Search for the cell housing the specified text and yield its [X, Y] center coordinate. 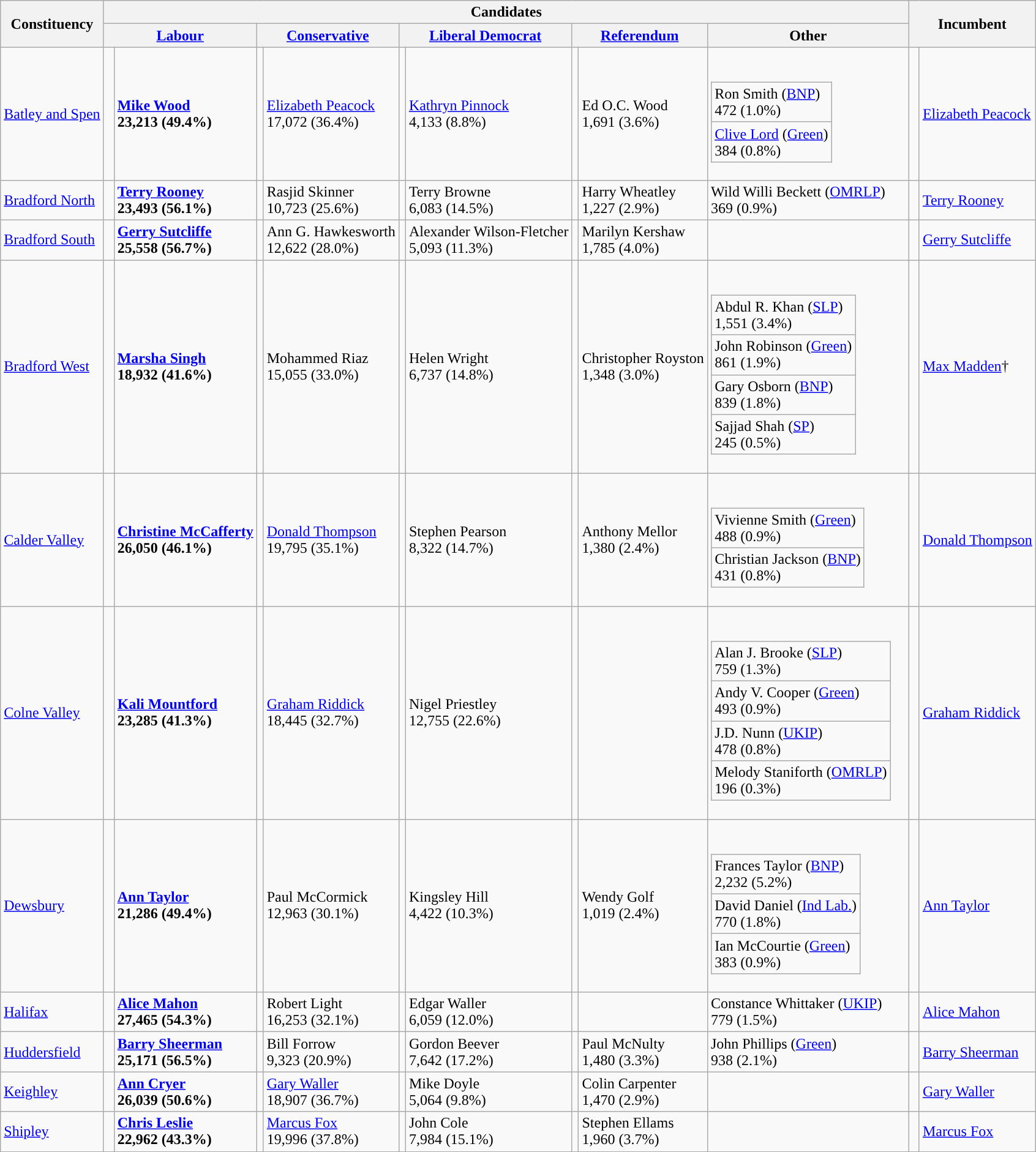
Ann G. Hawkesworth12,622 (28.0%) [331, 240]
Gerry Sutcliffe [977, 240]
Barry Sheerman25,171 (56.5%) [185, 1052]
Mike Doyle5,064 (9.8%) [489, 1092]
Ann Taylor [977, 906]
Marcus Fox19,996 (37.8%) [331, 1131]
Ed O.C. Wood1,691 (3.6%) [643, 114]
Conservative [328, 36]
Ron Smith (BNP)472 (1.0%) [771, 102]
Kathryn Pinnock4,133 (8.8%) [489, 114]
Huddersfield [52, 1052]
Gerry Sutcliffe25,558 (56.7%) [185, 240]
Terry Rooney23,493 (56.1%) [185, 201]
Alice Mahon [977, 1012]
Dewsbury [52, 906]
Marcus Fox [977, 1131]
Other [808, 36]
Max Madden† [977, 367]
Graham Riddick [977, 713]
Harry Wheatley1,227 (2.9%) [643, 201]
Batley and Spen [52, 114]
Alan J. Brooke (SLP)759 (1.3%) [801, 661]
Abdul R. Khan (SLP)1,551 (3.4%) [784, 315]
Gordon Beever7,642 (17.2%) [489, 1052]
Liberal Democrat [485, 36]
Calder Valley [52, 539]
Bill Forrow9,323 (20.9%) [331, 1052]
David Daniel (Ind Lab.)770 (1.8%) [786, 913]
Alice Mahon27,465 (54.3%) [185, 1012]
Nigel Priestley12,755 (22.6%) [489, 713]
Donald Thompson19,795 (35.1%) [331, 539]
Keighley [52, 1092]
Clive Lord (Green)384 (0.8%) [771, 142]
Incumbent [972, 24]
Constance Whittaker (UKIP)779 (1.5%) [808, 1012]
Kingsley Hill4,422 (10.3%) [489, 906]
Paul McCormick12,963 (30.1%) [331, 906]
Mohammed Riaz15,055 (33.0%) [331, 367]
Abdul R. Khan (SLP)1,551 (3.4%) John Robinson (Green)861 (1.9%) Gary Osborn (BNP)839 (1.8%) Sajjad Shah (SP)245 (0.5%) [808, 367]
Wendy Golf1,019 (2.4%) [643, 906]
Elizabeth Peacock17,072 (36.4%) [331, 114]
Sajjad Shah (SP)245 (0.5%) [784, 435]
Mike Wood23,213 (49.4%) [185, 114]
Gary Waller18,907 (36.7%) [331, 1092]
Anthony Mellor1,380 (2.4%) [643, 539]
Labour [180, 36]
Alexander Wilson-Fletcher5,093 (11.3%) [489, 240]
J.D. Nunn (UKIP)478 (0.8%) [801, 741]
Gary Waller [977, 1092]
Graham Riddick18,445 (32.7%) [331, 713]
Stephen Pearson8,322 (14.7%) [489, 539]
Ann Cryer26,039 (50.6%) [185, 1092]
Stephen Ellams1,960 (3.7%) [643, 1131]
Ron Smith (BNP)472 (1.0%) Clive Lord (Green)384 (0.8%) [808, 114]
John Phillips (Green)938 (2.1%) [808, 1052]
Alan J. Brooke (SLP)759 (1.3%) Andy V. Cooper (Green)493 (0.9%) J.D. Nunn (UKIP)478 (0.8%) Melody Staniforth (OMRLP)196 (0.3%) [808, 713]
Vivienne Smith (Green)488 (0.9%) Christian Jackson (BNP)431 (0.8%) [808, 539]
Gary Osborn (BNP)839 (1.8%) [784, 394]
Vivienne Smith (Green)488 (0.9%) [788, 528]
Helen Wright6,737 (14.8%) [489, 367]
John Cole7,984 (15.1%) [489, 1131]
Kali Mountford23,285 (41.3%) [185, 713]
Halifax [52, 1012]
Chris Leslie22,962 (43.3%) [185, 1131]
Shipley [52, 1131]
Marilyn Kershaw1,785 (4.0%) [643, 240]
Donald Thompson [977, 539]
Ian McCourtie (Green)383 (0.9%) [786, 954]
Referendum [639, 36]
Frances Taylor (BNP)2,232 (5.2%) David Daniel (Ind Lab.)770 (1.8%) Ian McCourtie (Green)383 (0.9%) [808, 906]
Bradford North [52, 201]
Christine McCafferty26,050 (46.1%) [185, 539]
Christopher Royston1,348 (3.0%) [643, 367]
Candidates [506, 12]
Constituency [52, 24]
John Robinson (Green)861 (1.9%) [784, 355]
Rasjid Skinner10,723 (25.6%) [331, 201]
Paul McNulty1,480 (3.3%) [643, 1052]
Frances Taylor (BNP)2,232 (5.2%) [786, 874]
Christian Jackson (BNP)431 (0.8%) [788, 568]
Barry Sheerman [977, 1052]
Andy V. Cooper (Green)493 (0.9%) [801, 701]
Elizabeth Peacock [977, 114]
Robert Light16,253 (32.1%) [331, 1012]
Bradford South [52, 240]
Terry Rooney [977, 201]
Colne Valley [52, 713]
Marsha Singh18,932 (41.6%) [185, 367]
Melody Staniforth (OMRLP)196 (0.3%) [801, 781]
Colin Carpenter1,470 (2.9%) [643, 1092]
Wild Willi Beckett (OMRLP)369 (0.9%) [808, 201]
Edgar Waller6,059 (12.0%) [489, 1012]
Terry Browne6,083 (14.5%) [489, 201]
Ann Taylor21,286 (49.4%) [185, 906]
Bradford West [52, 367]
